Provide the [X, Y] coordinate of the cell's center where the given text is located.  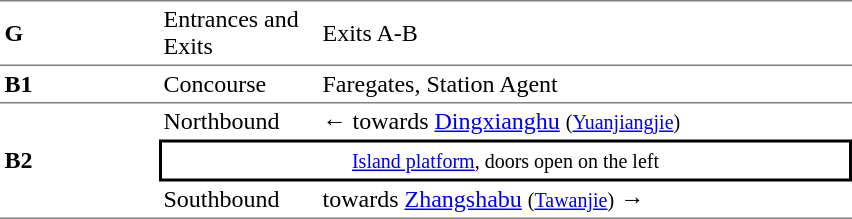
Concourse [238, 85]
Entrances and Exits [238, 33]
G [80, 33]
B1 [80, 85]
Island platform, doors open on the left [506, 161]
Exits A-B [585, 33]
← towards Dingxianghu (Yuanjiangjie) [585, 122]
Faregates, Station Agent [585, 85]
Northbound [238, 122]
